Scan for the cell matching the given text and deliver its (X, Y) coordinate at center. 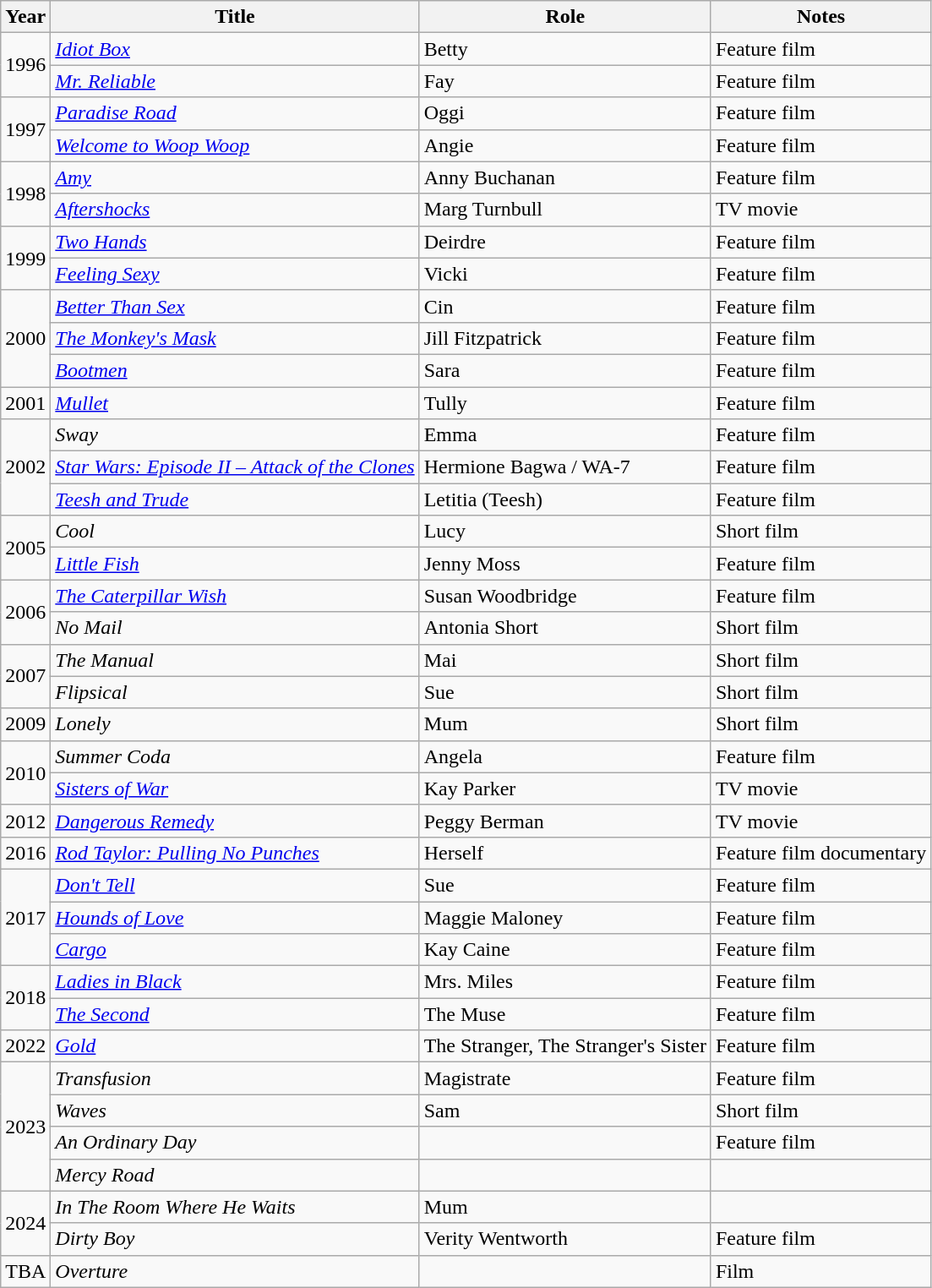
No Mail (235, 628)
Star Wars: Episode II – Attack of the Clones (235, 467)
Welcome to Woop Woop (235, 145)
Dangerous Remedy (235, 821)
Kay Caine (564, 950)
Flipsical (235, 692)
TBA (25, 1271)
Jill Fitzpatrick (564, 338)
2017 (25, 917)
Paradise Road (235, 113)
1999 (25, 258)
Role (564, 17)
Feature film documentary (820, 853)
2022 (25, 1046)
Feeling Sexy (235, 274)
The Muse (564, 1014)
Better Than Sex (235, 306)
The Second (235, 1014)
Lucy (564, 532)
Peggy Berman (564, 821)
The Manual (235, 660)
Amy (235, 177)
Mercy Road (235, 1175)
Ladies in Black (235, 982)
Sway (235, 435)
Vicki (564, 274)
Cargo (235, 950)
2000 (25, 338)
Mai (564, 660)
Maggie Maloney (564, 917)
Waves (235, 1111)
Rod Taylor: Pulling No Punches (235, 853)
Film (820, 1271)
2005 (25, 548)
2009 (25, 724)
1998 (25, 194)
2007 (25, 676)
Kay Parker (564, 789)
Verity Wentworth (564, 1239)
Hermione Bagwa / WA-7 (564, 467)
Sisters of War (235, 789)
Cool (235, 532)
2018 (25, 998)
Gold (235, 1046)
1997 (25, 129)
Summer Coda (235, 756)
Oggi (564, 113)
Angie (564, 145)
2012 (25, 821)
Two Hands (235, 242)
Mrs. Miles (564, 982)
2006 (25, 612)
2010 (25, 772)
Emma (564, 435)
Dirty Boy (235, 1239)
Don't Tell (235, 885)
The Caterpillar Wish (235, 596)
Aftershocks (235, 210)
Betty (564, 49)
The Stranger, The Stranger's Sister (564, 1046)
Mr. Reliable (235, 81)
2001 (25, 403)
2024 (25, 1223)
Bootmen (235, 370)
Title (235, 17)
2023 (25, 1127)
The Monkey's Mask (235, 338)
Magistrate (564, 1078)
Idiot Box (235, 49)
Lonely (235, 724)
2016 (25, 853)
Teesh and Trude (235, 499)
Herself (564, 853)
Jenny Moss (564, 564)
Year (25, 17)
Letitia (Teesh) (564, 499)
Hounds of Love (235, 917)
Angela (564, 756)
Mullet (235, 403)
2002 (25, 467)
Overture (235, 1271)
Sam (564, 1111)
In The Room Where He Waits (235, 1207)
An Ordinary Day (235, 1143)
Marg Turnbull (564, 210)
Anny Buchanan (564, 177)
Sara (564, 370)
Transfusion (235, 1078)
1996 (25, 65)
Antonia Short (564, 628)
Tully (564, 403)
Notes (820, 17)
Cin (564, 306)
Susan Woodbridge (564, 596)
Deirdre (564, 242)
Fay (564, 81)
Little Fish (235, 564)
